For the text-containing cell, return its midpoint in (X, Y) coordinate format. 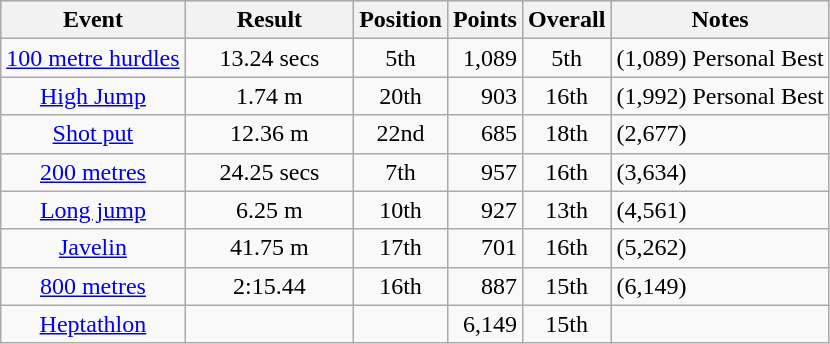
Event (93, 20)
High Jump (93, 96)
903 (484, 96)
(1,992) Personal Best (720, 96)
Result (270, 20)
13.24 secs (270, 58)
10th (401, 210)
(2,677) (720, 134)
(5,262) (720, 248)
685 (484, 134)
200 metres (93, 172)
41.75 m (270, 248)
6.25 m (270, 210)
Notes (720, 20)
22nd (401, 134)
6,149 (484, 324)
(3,634) (720, 172)
Position (401, 20)
1.74 m (270, 96)
24.25 secs (270, 172)
927 (484, 210)
Long jump (93, 210)
18th (566, 134)
800 metres (93, 286)
Heptathlon (93, 324)
(1,089) Personal Best (720, 58)
Points (484, 20)
Javelin (93, 248)
20th (401, 96)
2:15.44 (270, 286)
13th (566, 210)
Shot put (93, 134)
Overall (566, 20)
7th (401, 172)
957 (484, 172)
(6,149) (720, 286)
12.36 m (270, 134)
701 (484, 248)
887 (484, 286)
(4,561) (720, 210)
1,089 (484, 58)
17th (401, 248)
100 metre hurdles (93, 58)
